Locate the cell with the specified text and output its [x, y] center coordinate. 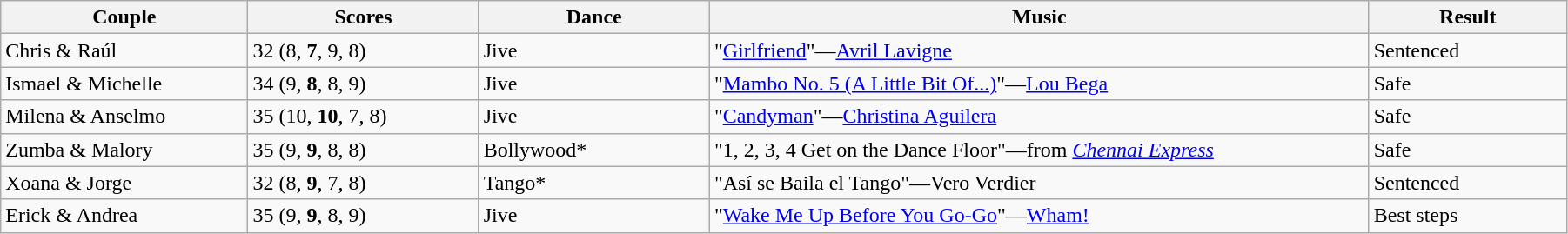
Milena & Anselmo [124, 117]
Dance [593, 17]
Tango* [593, 183]
"Candyman"—Christina Aguilera [1039, 117]
Chris & Raúl [124, 50]
"Mambo No. 5 (A Little Bit Of...)"—Lou Bega [1039, 84]
Best steps [1467, 216]
Music [1039, 17]
34 (9, 8, 8, 9) [364, 84]
32 (8, 9, 7, 8) [364, 183]
35 (9, 9, 8, 8) [364, 150]
35 (10, 10, 7, 8) [364, 117]
Bollywood* [593, 150]
Scores [364, 17]
Result [1467, 17]
"Wake Me Up Before You Go-Go"—Wham! [1039, 216]
"1, 2, 3, 4 Get on the Dance Floor"—from Chennai Express [1039, 150]
"Así se Baila el Tango"—Vero Verdier [1039, 183]
Zumba & Malory [124, 150]
"Girlfriend"—Avril Lavigne [1039, 50]
Ismael & Michelle [124, 84]
Erick & Andrea [124, 216]
32 (8, 7, 9, 8) [364, 50]
Couple [124, 17]
35 (9, 9, 8, 9) [364, 216]
Xoana & Jorge [124, 183]
